For the text-containing cell, return its midpoint in (X, Y) coordinate format. 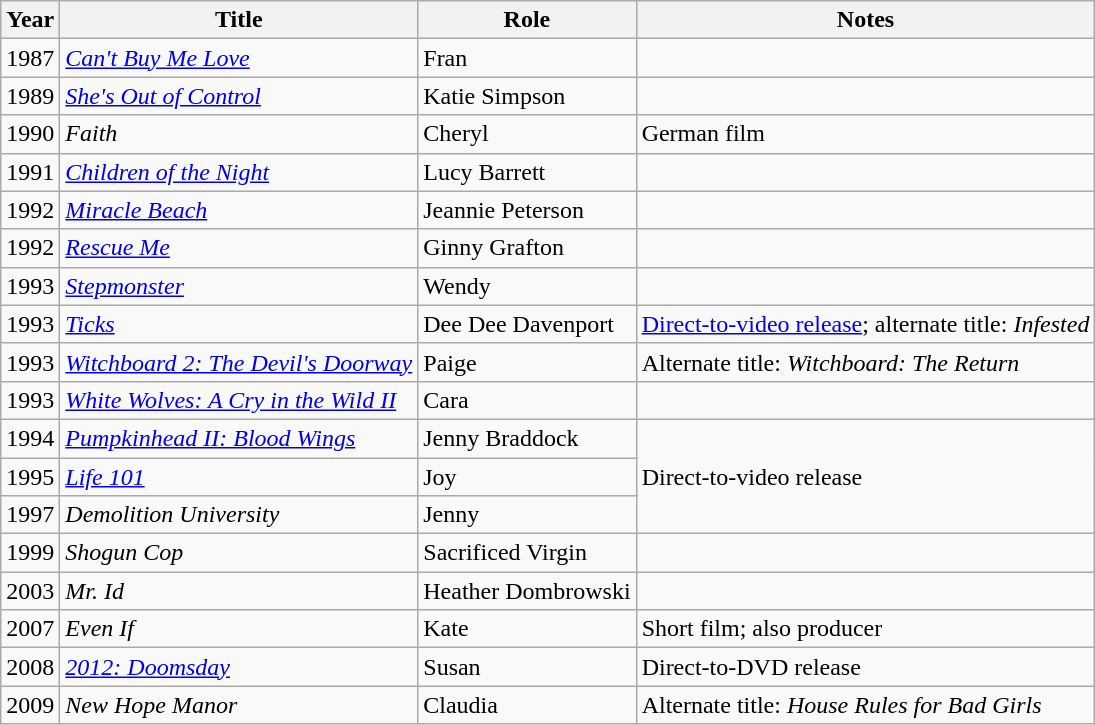
2012: Doomsday (239, 667)
2009 (30, 705)
1995 (30, 477)
Children of the Night (239, 172)
Direct-to-video release (866, 476)
White Wolves: A Cry in the Wild II (239, 400)
Title (239, 20)
1997 (30, 515)
Dee Dee Davenport (527, 324)
Cara (527, 400)
1999 (30, 553)
2008 (30, 667)
Even If (239, 629)
Joy (527, 477)
Year (30, 20)
Fran (527, 58)
Ticks (239, 324)
1991 (30, 172)
Jenny (527, 515)
Shogun Cop (239, 553)
1989 (30, 96)
Direct-to-DVD release (866, 667)
Notes (866, 20)
Mr. Id (239, 591)
German film (866, 134)
Ginny Grafton (527, 248)
1990 (30, 134)
Witchboard 2: The Devil's Doorway (239, 362)
Alternate title: Witchboard: The Return (866, 362)
New Hope Manor (239, 705)
Faith (239, 134)
2003 (30, 591)
Lucy Barrett (527, 172)
Kate (527, 629)
1987 (30, 58)
Life 101 (239, 477)
Stepmonster (239, 286)
Sacrificed Virgin (527, 553)
Direct-to-video release; alternate title: Infested (866, 324)
Katie Simpson (527, 96)
Susan (527, 667)
Role (527, 20)
Paige (527, 362)
Jenny Braddock (527, 438)
Can't Buy Me Love (239, 58)
Demolition University (239, 515)
2007 (30, 629)
Alternate title: House Rules for Bad Girls (866, 705)
Claudia (527, 705)
Cheryl (527, 134)
1994 (30, 438)
Miracle Beach (239, 210)
Jeannie Peterson (527, 210)
She's Out of Control (239, 96)
Pumpkinhead II: Blood Wings (239, 438)
Short film; also producer (866, 629)
Rescue Me (239, 248)
Heather Dombrowski (527, 591)
Wendy (527, 286)
